For the text-containing cell, return its midpoint in (X, Y) coordinate format. 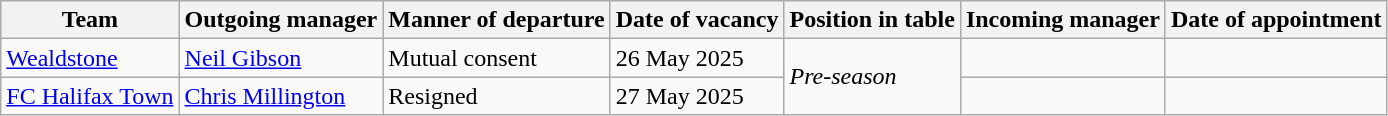
Mutual consent (496, 58)
Team (90, 20)
Manner of departure (496, 20)
Pre-season (872, 77)
Resigned (496, 96)
Wealdstone (90, 58)
Date of appointment (1276, 20)
27 May 2025 (697, 96)
Date of vacancy (697, 20)
FC Halifax Town (90, 96)
Incoming manager (1062, 20)
26 May 2025 (697, 58)
Outgoing manager (281, 20)
Chris Millington (281, 96)
Position in table (872, 20)
Neil Gibson (281, 58)
